Pinpoint the cell where the given text exists, returning its (x, y) midpoint coordinate. 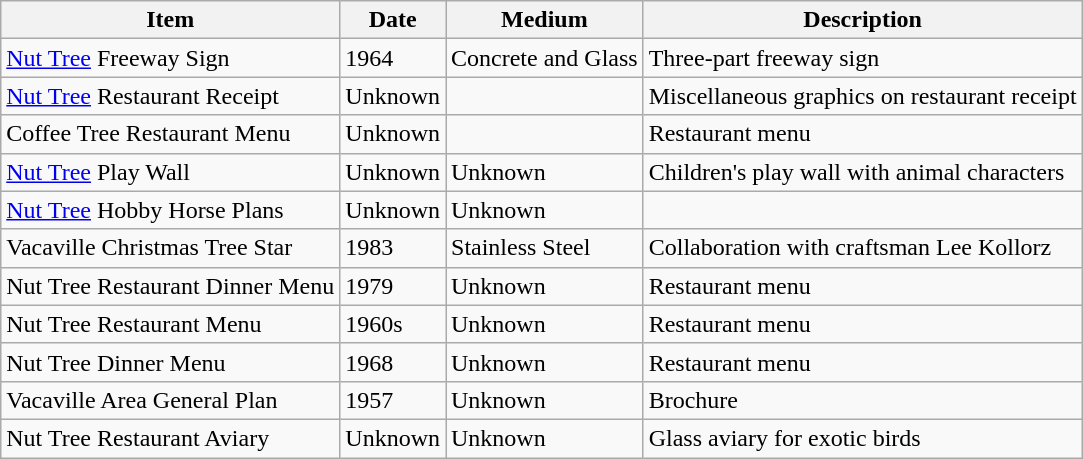
Item (170, 20)
Stainless Steel (545, 248)
Miscellaneous graphics on restaurant receipt (862, 96)
1960s (393, 324)
Glass aviary for exotic birds (862, 438)
Date (393, 20)
Nut Tree Freeway Sign (170, 58)
1957 (393, 400)
Nut Tree Restaurant Aviary (170, 438)
1983 (393, 248)
Vacaville Christmas Tree Star (170, 248)
Nut Tree Play Wall (170, 172)
Nut Tree Dinner Menu (170, 362)
Nut Tree Restaurant Dinner Menu (170, 286)
Nut Tree Hobby Horse Plans (170, 210)
1979 (393, 286)
Concrete and Glass (545, 58)
Brochure (862, 400)
Nut Tree Restaurant Menu (170, 324)
Medium (545, 20)
Description (862, 20)
Nut Tree Restaurant Receipt (170, 96)
Three-part freeway sign (862, 58)
Vacaville Area General Plan (170, 400)
Children's play wall with animal characters (862, 172)
Collaboration with craftsman Lee Kollorz (862, 248)
Coffee Tree Restaurant Menu (170, 134)
1968 (393, 362)
1964 (393, 58)
